Output the [x, y] coordinate of the center of the cell containing the given text.  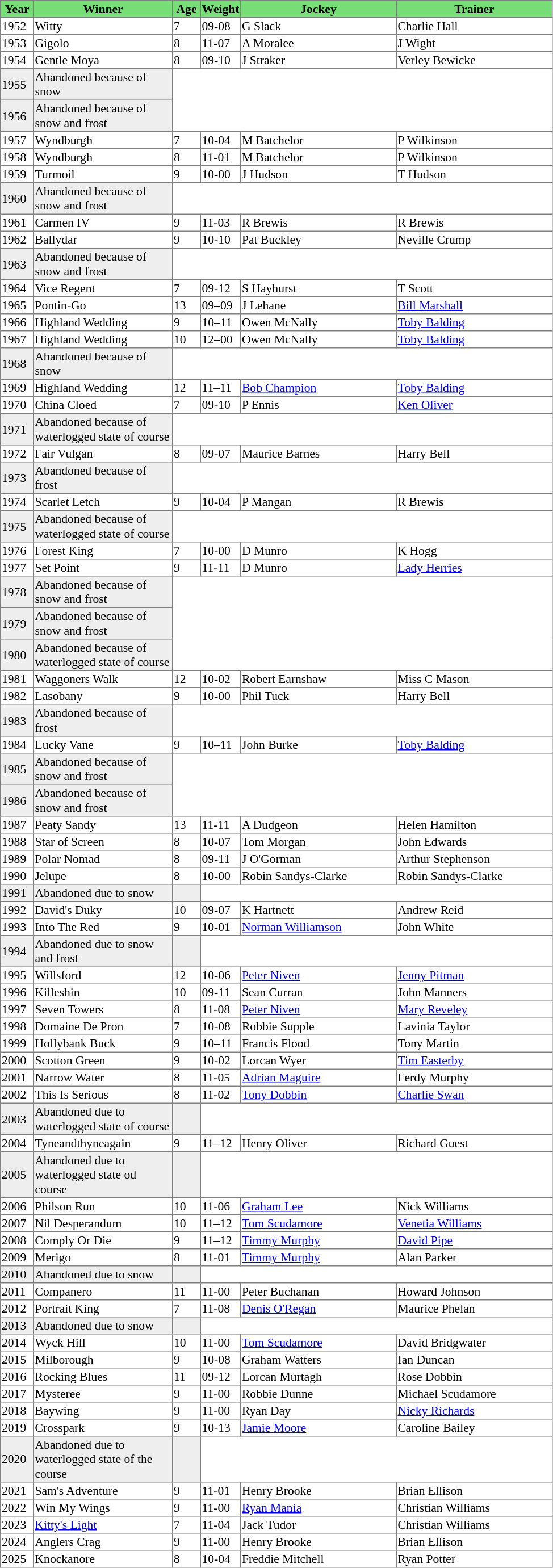
1960 [17, 199]
Lucky Vane [103, 745]
Peaty Sandy [103, 825]
Abandoned due to snow and frost [103, 951]
11-02 [220, 1095]
1959 [17, 174]
1975 [17, 526]
T Scott [474, 288]
Ferdy Murphy [474, 1078]
Jenny Pitman [474, 975]
Lasobany [103, 696]
1958 [17, 157]
A Dudgeon [319, 825]
J Lehane [319, 305]
1967 [17, 339]
1961 [17, 223]
Ballydar [103, 240]
Year [17, 9]
2005 [17, 1175]
Set Point [103, 568]
1994 [17, 951]
Sean Curran [319, 992]
1993 [17, 927]
Charlie Swan [474, 1095]
1969 [17, 388]
Venetia Williams [474, 1223]
Anglers Crag [103, 1542]
Maurice Barnes [319, 454]
12–00 [220, 339]
China Cloed [103, 405]
Lavinia Taylor [474, 1026]
1984 [17, 745]
Forest King [103, 551]
J Wight [474, 43]
11-03 [220, 223]
1970 [17, 405]
This Is Serious [103, 1095]
Neville Crump [474, 240]
1977 [17, 568]
1989 [17, 859]
John Edwards [474, 842]
1965 [17, 305]
2013 [17, 1326]
Andrew Reid [474, 910]
Ryan Day [319, 1411]
2022 [17, 1508]
Portrait King [103, 1309]
1991 [17, 893]
1955 [17, 85]
Caroline Bailey [474, 1428]
1981 [17, 679]
Peter Buchanan [319, 1292]
John Manners [474, 992]
2017 [17, 1394]
Winner [103, 9]
2003 [17, 1119]
2016 [17, 1377]
Waggoners Walk [103, 679]
John White [474, 927]
2020 [17, 1459]
10-07 [220, 842]
Robbie Dunne [319, 1394]
K Hogg [474, 551]
09-08 [220, 26]
1962 [17, 240]
1963 [17, 264]
Graham Lee [319, 1206]
Mysteree [103, 1394]
Crosspark [103, 1428]
2006 [17, 1206]
Arthur Stephenson [474, 859]
1979 [17, 623]
11-05 [220, 1078]
1986 [17, 800]
09–09 [220, 305]
Witty [103, 26]
Scarlet Letch [103, 502]
Rose Dobbin [474, 1377]
Hollybank Buck [103, 1043]
1972 [17, 454]
Mary Reveley [474, 1009]
Scotton Green [103, 1060]
1957 [17, 140]
Win My Wings [103, 1508]
Abandoned due to waterlogged state od course [103, 1175]
1985 [17, 769]
10-10 [220, 240]
1968 [17, 364]
2004 [17, 1143]
J O'Gorman [319, 859]
1952 [17, 26]
1983 [17, 720]
Jamie Moore [319, 1428]
1976 [17, 551]
1990 [17, 876]
1964 [17, 288]
David Pipe [474, 1240]
John Burke [319, 745]
Charlie Hall [474, 26]
2001 [17, 1078]
Alan Parker [474, 1257]
Richard Guest [474, 1143]
1996 [17, 992]
2024 [17, 1542]
Lorcan Wyer [319, 1060]
Lady Herries [474, 568]
Graham Watters [319, 1360]
1992 [17, 910]
Tyneandthyneagain [103, 1143]
Bob Champion [319, 388]
Gentle Moya [103, 60]
Wyck Hill [103, 1343]
Pat Buckley [319, 240]
Kitty's Light [103, 1525]
Merigo [103, 1257]
Knockanore [103, 1559]
Companero [103, 1292]
Rocking Blues [103, 1377]
P Mangan [319, 502]
Abandoned due to waterlogged state of course [103, 1119]
1971 [17, 429]
Narrow Water [103, 1078]
Seven Towers [103, 1009]
Tom Morgan [319, 842]
10-13 [220, 1428]
Miss C Mason [474, 679]
2025 [17, 1559]
1998 [17, 1026]
2002 [17, 1095]
Trainer [474, 9]
11-07 [220, 43]
2019 [17, 1428]
Michael Scudamore [474, 1394]
1978 [17, 592]
2011 [17, 1292]
Abandoned due to waterlogged state of the course [103, 1459]
A Moralee [319, 43]
Lorcan Murtagh [319, 1377]
Gigolo [103, 43]
2015 [17, 1360]
Pontin-Go [103, 305]
Carmen IV [103, 223]
Jockey [319, 9]
1966 [17, 322]
2023 [17, 1525]
Age [187, 9]
Tim Easterby [474, 1060]
J Straker [319, 60]
Willsford [103, 975]
G Slack [319, 26]
K Hartnett [319, 910]
2012 [17, 1309]
1995 [17, 975]
Baywing [103, 1411]
Milborough [103, 1360]
Francis Flood [319, 1043]
1973 [17, 478]
Into The Red [103, 927]
1956 [17, 116]
Nick Williams [474, 1206]
Nil Desperandum [103, 1223]
Star of Screen [103, 842]
2018 [17, 1411]
1997 [17, 1009]
P Ennis [319, 405]
Jelupe [103, 876]
Vice Regent [103, 288]
David Bridgwater [474, 1343]
Turmoil [103, 174]
11–11 [220, 388]
Sam's Adventure [103, 1491]
Verley Bewicke [474, 60]
Polar Nomad [103, 859]
1974 [17, 502]
David's Duky [103, 910]
Fair Vulgan [103, 454]
1987 [17, 825]
10-01 [220, 927]
Philson Run [103, 1206]
2000 [17, 1060]
1980 [17, 655]
Ken Oliver [474, 405]
1953 [17, 43]
11-04 [220, 1525]
Freddie Mitchell [319, 1559]
2021 [17, 1491]
Bill Marshall [474, 305]
1999 [17, 1043]
Henry Oliver [319, 1143]
Nicky Richards [474, 1411]
1954 [17, 60]
S Hayhurst [319, 288]
Jack Tudor [319, 1525]
Comply Or Die [103, 1240]
Norman Williamson [319, 927]
2008 [17, 1240]
Tony Martin [474, 1043]
1982 [17, 696]
11-06 [220, 1206]
Weight [220, 9]
Maurice Phelan [474, 1309]
Robert Earnshaw [319, 679]
2009 [17, 1257]
Ian Duncan [474, 1360]
1988 [17, 842]
Killeshin [103, 992]
Domaine De Pron [103, 1026]
Helen Hamilton [474, 825]
Phil Tuck [319, 696]
Howard Johnson [474, 1292]
2010 [17, 1274]
T Hudson [474, 174]
J Hudson [319, 174]
Adrian Maguire [319, 1078]
Ryan Potter [474, 1559]
10-06 [220, 975]
Robbie Supple [319, 1026]
Tony Dobbin [319, 1095]
Ryan Mania [319, 1508]
Denis O'Regan [319, 1309]
2014 [17, 1343]
2007 [17, 1223]
